Return [X, Y] of the center of cell containing provided text 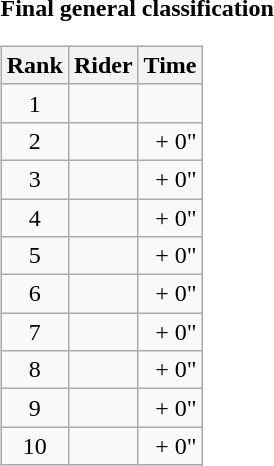
9 [34, 408]
6 [34, 294]
Rider [103, 65]
5 [34, 256]
4 [34, 217]
1 [34, 103]
3 [34, 179]
7 [34, 332]
2 [34, 141]
Time [170, 65]
10 [34, 446]
Rank [34, 65]
8 [34, 370]
